Extract the (x, y) coordinate from the center of the cell holding the provided text.  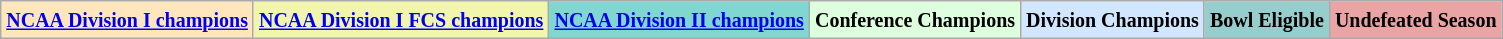
Division Champions (1113, 20)
Undefeated Season (1416, 20)
NCAA Division I champions (128, 20)
NCAA Division I FCS champions (400, 20)
Bowl Eligible (1266, 20)
NCAA Division II champions (679, 20)
Conference Champions (914, 20)
